Search for the cell housing the specified text and yield its [x, y] center coordinate. 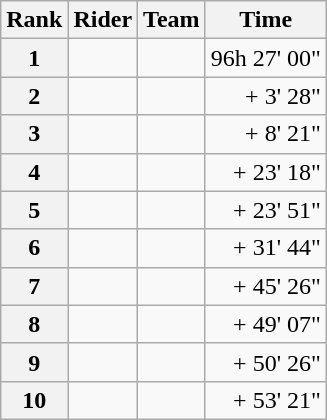
Team [172, 20]
+ 49' 07" [266, 324]
+ 50' 26" [266, 362]
6 [34, 248]
5 [34, 210]
+ 23' 18" [266, 172]
+ 23' 51" [266, 210]
+ 31' 44" [266, 248]
+ 3' 28" [266, 96]
Time [266, 20]
+ 53' 21" [266, 400]
+ 8' 21" [266, 134]
4 [34, 172]
2 [34, 96]
7 [34, 286]
Rider [103, 20]
9 [34, 362]
1 [34, 58]
+ 45' 26" [266, 286]
Rank [34, 20]
8 [34, 324]
3 [34, 134]
96h 27' 00" [266, 58]
10 [34, 400]
